Search for the cell housing the specified text and yield its [X, Y] center coordinate. 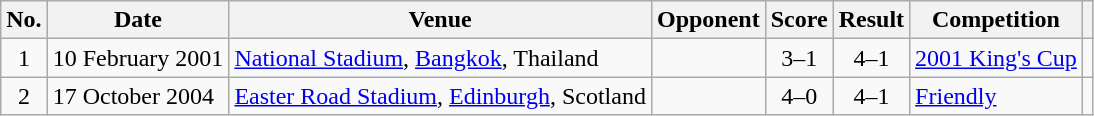
Easter Road Stadium, Edinburgh, Scotland [440, 96]
Venue [440, 20]
Friendly [996, 96]
3–1 [799, 58]
2 [24, 96]
17 October 2004 [138, 96]
National Stadium, Bangkok, Thailand [440, 58]
Result [871, 20]
Competition [996, 20]
2001 King's Cup [996, 58]
Score [799, 20]
4–0 [799, 96]
Date [138, 20]
1 [24, 58]
No. [24, 20]
Opponent [708, 20]
10 February 2001 [138, 58]
